Capture the cell that displays the provided text and extract its [x, y] central coordinate. 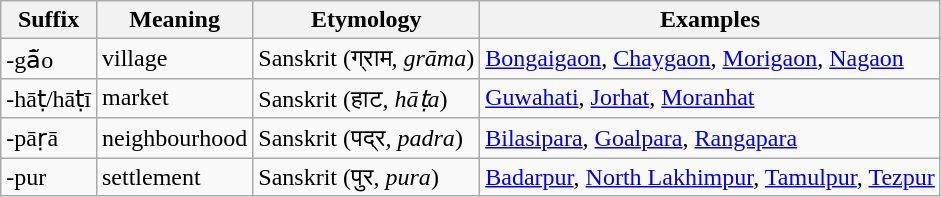
Suffix [49, 20]
settlement [174, 177]
market [174, 98]
Guwahati, Jorhat, Moranhat [710, 98]
Sanskrit (ग्राम, grāma) [366, 59]
Etymology [366, 20]
Sanskrit (हाट, hāṭa) [366, 98]
Sanskrit (पुर, pura) [366, 177]
village [174, 59]
Examples [710, 20]
Bilasipara, Goalpara, Rangapara [710, 138]
Badarpur, North Lakhimpur, Tamulpur, Tezpur [710, 177]
Sanskrit (पद्र, padra) [366, 138]
Meaning [174, 20]
-gā̃o [49, 59]
-hāṭ/hāṭī [49, 98]
-pur [49, 177]
neighbourhood [174, 138]
-pāṛā [49, 138]
Bongaigaon, Chaygaon, Morigaon, Nagaon [710, 59]
